Output the [x, y] coordinate of the center of the cell containing the given text.  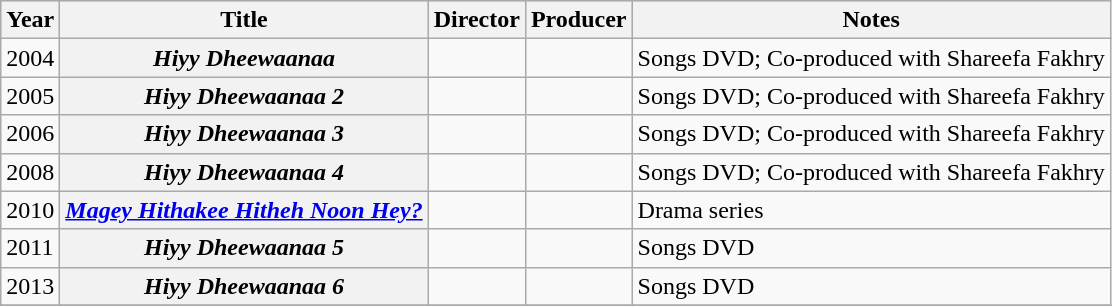
Hiyy Dheewaanaa 4 [244, 172]
Producer [578, 20]
Hiyy Dheewaanaa [244, 58]
Director [476, 20]
2010 [30, 210]
2008 [30, 172]
2004 [30, 58]
Year [30, 20]
2011 [30, 248]
Title [244, 20]
2005 [30, 96]
Notes [871, 20]
Hiyy Dheewaanaa 6 [244, 286]
Drama series [871, 210]
Hiyy Dheewaanaa 5 [244, 248]
2013 [30, 286]
Magey Hithakee Hitheh Noon Hey? [244, 210]
2006 [30, 134]
Hiyy Dheewaanaa 2 [244, 96]
Hiyy Dheewaanaa 3 [244, 134]
